Extract the [x, y] coordinate from the center of the cell holding the provided text.  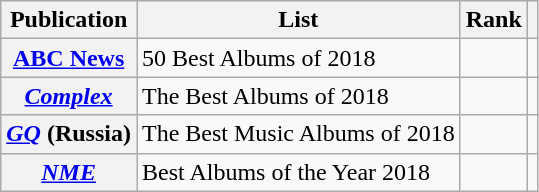
Best Albums of the Year 2018 [298, 172]
Publication [69, 20]
The Best Music Albums of 2018 [298, 134]
Complex [69, 96]
ABC News [69, 58]
The Best Albums of 2018 [298, 96]
50 Best Albums of 2018 [298, 58]
List [298, 20]
NME [69, 172]
Rank [494, 20]
GQ (Russia) [69, 134]
